Pinpoint the cell where the given text exists, returning its (X, Y) midpoint coordinate. 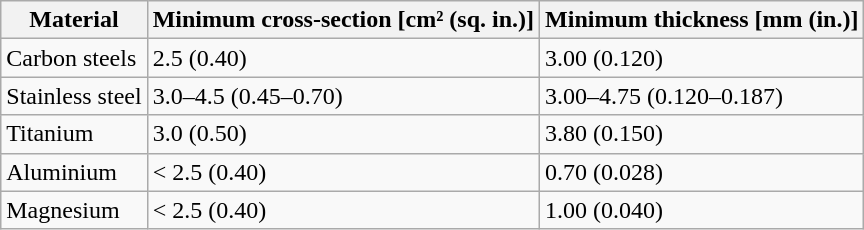
3.00–4.75 (0.120–0.187) (702, 96)
Material (74, 20)
0.70 (0.028) (702, 172)
3.0 (0.50) (343, 134)
3.0–4.5 (0.45–0.70) (343, 96)
2.5 (0.40) (343, 58)
1.00 (0.040) (702, 210)
Carbon steels (74, 58)
Minimum cross-section [cm² (sq. in.)] (343, 20)
3.00 (0.120) (702, 58)
Titanium (74, 134)
Magnesium (74, 210)
3.80 (0.150) (702, 134)
Aluminium (74, 172)
Stainless steel (74, 96)
Minimum thickness [mm (in.)] (702, 20)
